Provide the (x, y) coordinate of the cell's center where the given text is located.  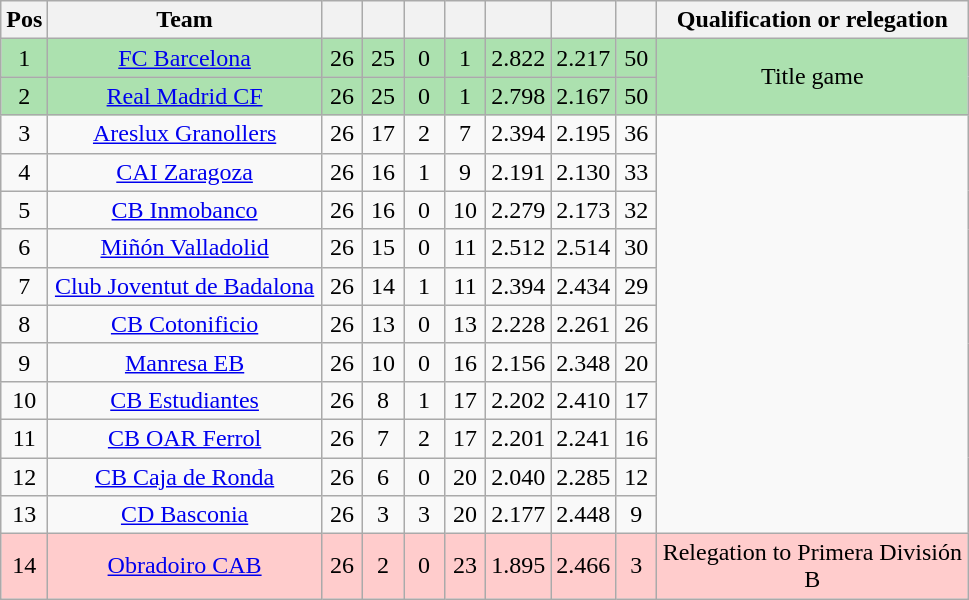
2.514 (584, 248)
2.217 (584, 58)
2.434 (584, 286)
2.156 (518, 362)
2.228 (518, 324)
33 (636, 172)
2.261 (584, 324)
2.040 (518, 477)
CB Caja de Ronda (185, 477)
36 (636, 134)
CD Basconia (185, 515)
Obradoiro CAB (185, 566)
29 (636, 286)
Club Joventut de Badalona (185, 286)
2.512 (518, 248)
2.798 (518, 96)
Title game (812, 77)
2.191 (518, 172)
2.285 (584, 477)
Relegation to Primera División B (812, 566)
4 (24, 172)
15 (382, 248)
CB Inmobanco (185, 210)
32 (636, 210)
2.177 (518, 515)
CB Cotonificio (185, 324)
2.410 (584, 400)
2.822 (518, 58)
Miñón Valladolid (185, 248)
2.466 (584, 566)
2.130 (584, 172)
FC Barcelona (185, 58)
2.201 (518, 438)
Pos (24, 20)
2.448 (584, 515)
Qualification or relegation (812, 20)
Areslux Granollers (185, 134)
1.895 (518, 566)
30 (636, 248)
2.202 (518, 400)
2.279 (518, 210)
CB OAR Ferrol (185, 438)
2.195 (584, 134)
5 (24, 210)
CB Estudiantes (185, 400)
CAI Zaragoza (185, 172)
2.348 (584, 362)
Team (185, 20)
23 (466, 566)
2.167 (584, 96)
Manresa EB (185, 362)
Real Madrid CF (185, 96)
2.241 (584, 438)
2.173 (584, 210)
